Provide the [x, y] coordinate of the cell's center where the given text is located.  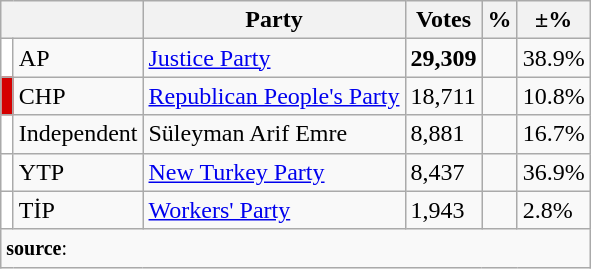
Party [274, 20]
Independent [78, 134]
1,943 [444, 210]
% [500, 20]
Votes [444, 20]
AP [78, 58]
Süleyman Arif Emre [274, 134]
8,881 [444, 134]
TİP [78, 210]
18,711 [444, 96]
38.9% [554, 58]
36.9% [554, 172]
CHP [78, 96]
Justice Party [274, 58]
29,309 [444, 58]
Workers' Party [274, 210]
source: [296, 248]
YTP [78, 172]
16.7% [554, 134]
2.8% [554, 210]
8,437 [444, 172]
10.8% [554, 96]
New Turkey Party [274, 172]
Republican People's Party [274, 96]
±% [554, 20]
